Pinpoint the cell where the given text exists, returning its (X, Y) midpoint coordinate. 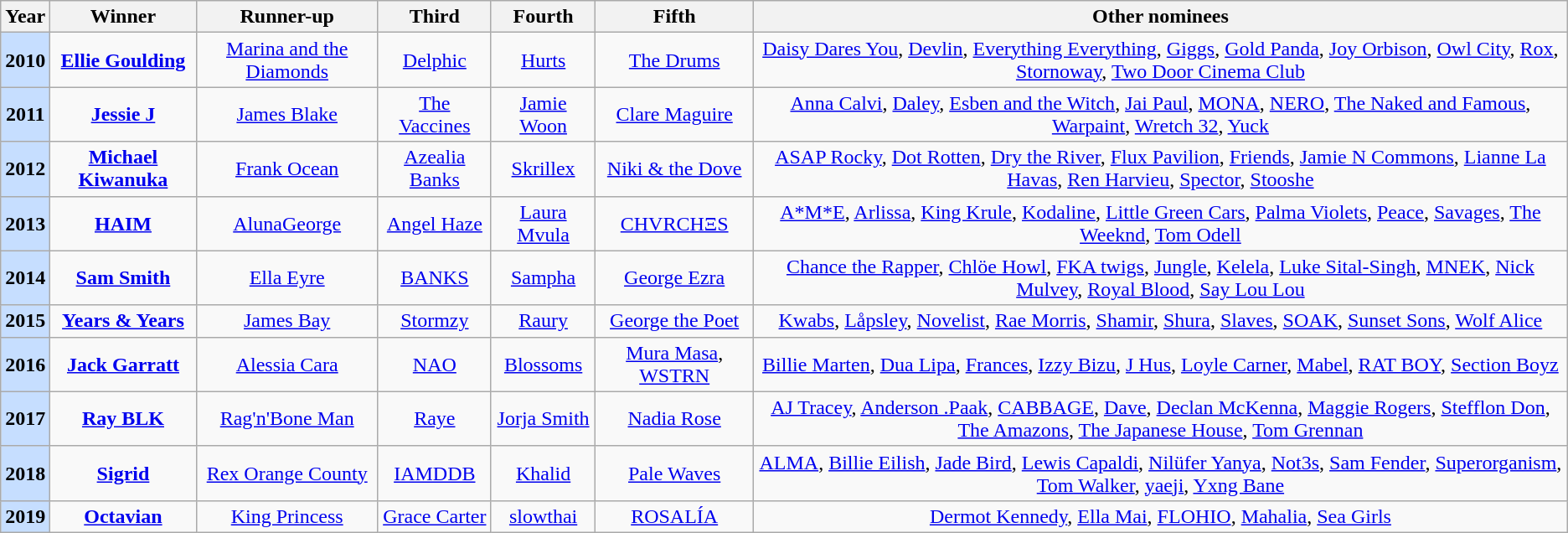
Third (434, 17)
Daisy Dares You, Devlin, Everything Everything, Giggs, Gold Panda, Joy Orbison, Owl City, Rox, Stornoway, Two Door Cinema Club (1161, 60)
Dermot Kennedy, Ella Mai, FLOHIO, Mahalia, Sea Girls (1161, 516)
Marina and the Diamonds (286, 60)
Azealia Banks (434, 169)
ALMA, Billie Eilish, Jade Bird, Lewis Capaldi, Nilüfer Yanya, Not3s, Sam Fender, Superorganism, Tom Walker, yaeji, Yxng Bane (1161, 473)
The Vaccines (434, 114)
slowthai (543, 516)
Anna Calvi, Daley, Esben and the Witch, Jai Paul, MONA, NERO, The Naked and Famous, Warpaint, Wretch 32, Yuck (1161, 114)
Other nominees (1161, 17)
Grace Carter (434, 516)
Raye (434, 419)
Nadia Rose (675, 419)
Stormzy (434, 321)
2017 (25, 419)
Alessia Cara (286, 364)
ROSALÍA (675, 516)
Runner-up (286, 17)
2010 (25, 60)
ASAP Rocky, Dot Rotten, Dry the River, Flux Pavilion, Friends, Jamie N Commons, Lianne La Havas, Ren Harvieu, Spector, Stooshe (1161, 169)
Ella Eyre (286, 278)
James Bay (286, 321)
2011 (25, 114)
Ellie Goulding (123, 60)
AJ Tracey, Anderson .Paak, CABBAGE, Dave, Declan McKenna, Maggie Rogers, Stefflon Don, The Amazons, The Japanese House, Tom Grennan (1161, 419)
CHVRCHΞS (675, 223)
Fourth (543, 17)
Winner (123, 17)
Sigrid (123, 473)
NAO (434, 364)
Fifth (675, 17)
George Ezra (675, 278)
Clare Maguire (675, 114)
Hurts (543, 60)
Mura Masa, WSTRN (675, 364)
Kwabs, Låpsley, Novelist, Rae Morris, Shamir, Shura, Slaves, SOAK, Sunset Sons, Wolf Alice (1161, 321)
Blossoms (543, 364)
Jorja Smith (543, 419)
BANKS (434, 278)
Jamie Woon (543, 114)
Sam Smith (123, 278)
Jessie J (123, 114)
Khalid (543, 473)
2014 (25, 278)
Frank Ocean (286, 169)
2019 (25, 516)
2016 (25, 364)
King Princess (286, 516)
2018 (25, 473)
Delphic (434, 60)
Angel Haze (434, 223)
Ray BLK (123, 419)
A*M*E, Arlissa, King Krule, Kodaline, Little Green Cars, Palma Violets, Peace, Savages, The Weeknd, Tom Odell (1161, 223)
Sampha (543, 278)
Rex Orange County (286, 473)
HAIM (123, 223)
Chance the Rapper, Chlöe Howl, FKA twigs, Jungle, Kelela, Luke Sital-Singh, MNEK, Nick Mulvey, Royal Blood, Say Lou Lou (1161, 278)
Raury (543, 321)
Pale Waves (675, 473)
Michael Kiwanuka (123, 169)
AlunaGeorge (286, 223)
Skrillex (543, 169)
Rag'n'Bone Man (286, 419)
2013 (25, 223)
Octavian (123, 516)
2015 (25, 321)
Billie Marten, Dua Lipa, Frances, Izzy Bizu, J Hus, Loyle Carner, Mabel, RAT BOY, Section Boyz (1161, 364)
Years & Years (123, 321)
Niki & the Dove (675, 169)
Laura Mvula (543, 223)
Jack Garratt (123, 364)
2012 (25, 169)
IAMDDB (434, 473)
James Blake (286, 114)
George the Poet (675, 321)
The Drums (675, 60)
Year (25, 17)
